For the text-containing cell, return its midpoint in (x, y) coordinate format. 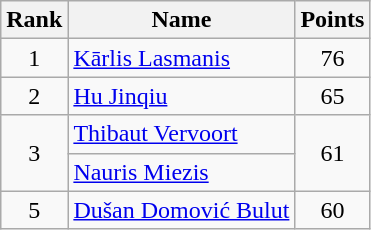
Dušan Domović Bulut (182, 210)
Kārlis Lasmanis (182, 58)
Points (332, 20)
76 (332, 58)
Rank (34, 20)
1 (34, 58)
Name (182, 20)
60 (332, 210)
3 (34, 153)
5 (34, 210)
61 (332, 153)
Hu Jinqiu (182, 96)
65 (332, 96)
2 (34, 96)
Nauris Miezis (182, 172)
Thibaut Vervoort (182, 134)
